Extract the (x, y) coordinate from the center of the cell holding the provided text.  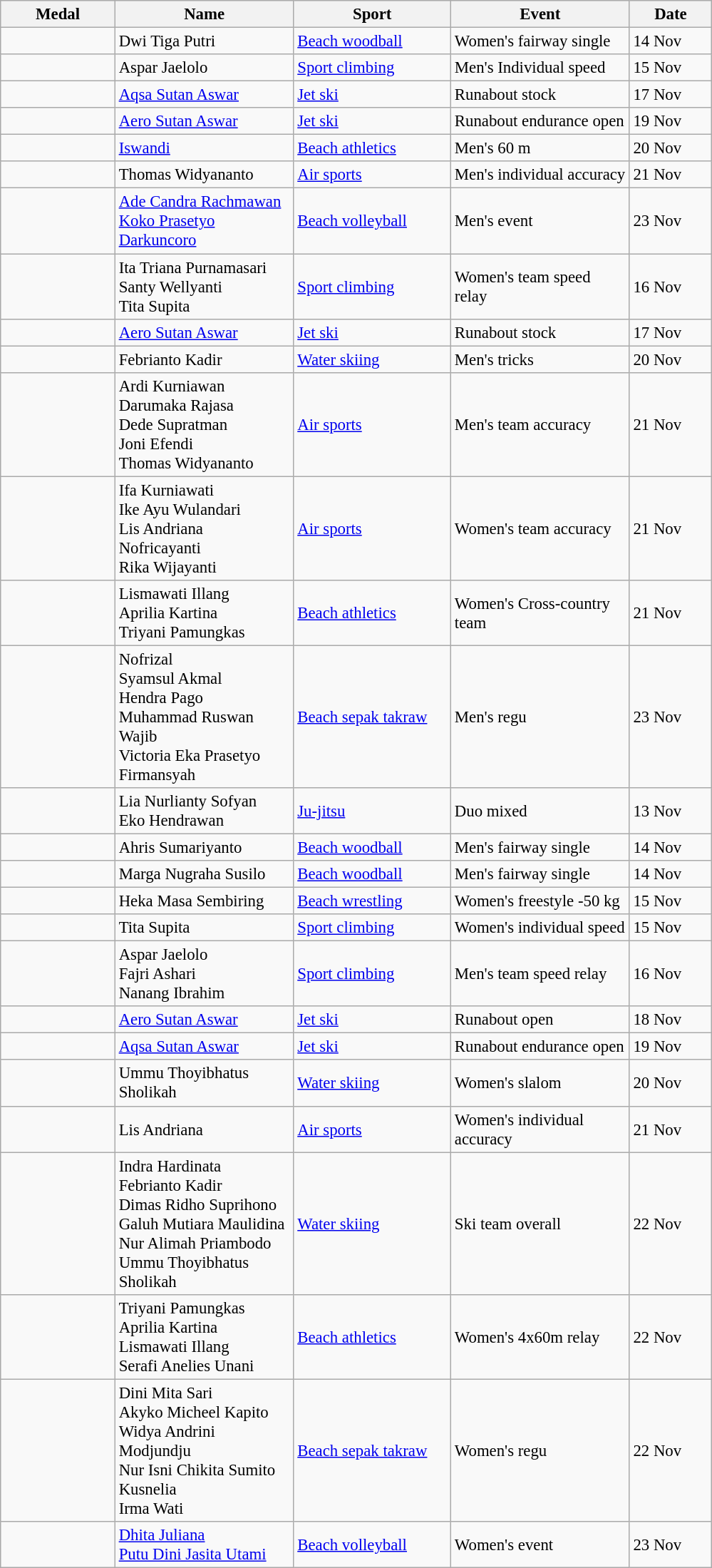
Ummu Thoyibhatus Sholikah (204, 1084)
Ju-jitsu (372, 811)
Women's slalom (540, 1084)
Ski team overall (540, 1224)
Men's team speed relay (540, 974)
Aspar JaeloloFajri AshariNanang Ibrahim (204, 974)
Ardi Kurniawan Darumaka Rajasa Dede Supratman Joni Efendi Thomas Widyananto (204, 424)
Dwi Tiga Putri (204, 41)
Date (671, 14)
Men's individual accuracy (540, 175)
Event (540, 14)
Women's event (540, 1544)
Men's 60 m (540, 148)
Ade Candra RachmawanKoko Prasetyo Darkuncoro (204, 221)
Ahris Sumariyanto (204, 847)
Women's team speed relay (540, 287)
Indra HardinataFebrianto KadirDimas Ridho SuprihonoGaluh Mutiara MaulidinaNur Alimah PriambodoUmmu Thoyibhatus Sholikah (204, 1224)
Thomas Widyananto (204, 175)
Men's regu (540, 717)
Runabout open (540, 1020)
Lis Andriana (204, 1129)
Dhita JulianaPutu Dini Jasita Utami (204, 1544)
Men's tricks (540, 359)
Women's Cross-country team (540, 613)
Aspar Jaelolo (204, 68)
Ifa Kurniawati Ike Ayu Wulandari Lis Andriana Nofricayanti Rika Wijayanti (204, 528)
Beach wrestling (372, 901)
Febrianto Kadir (204, 359)
Lia Nurlianty SofyanEko Hendrawan (204, 811)
Triyani PamungkasAprilia KartinaLismawati IllangSerafi Anelies Unani (204, 1336)
Medal (58, 14)
Iswandi (204, 148)
Women's 4x60m relay (540, 1336)
Women's individual accuracy (540, 1129)
Women's team accuracy (540, 528)
Men's Individual speed (540, 68)
Men's event (540, 221)
13 Nov (671, 811)
Ita Triana PurnamasariSanty WellyantiTita Supita (204, 287)
NofrizalSyamsul AkmalHendra PagoMuhammad Ruswan WajibVictoria Eka PrasetyoFirmansyah (204, 717)
Women's individual speed (540, 928)
Women's fairway single (540, 41)
Duo mixed (540, 811)
18 Nov (671, 1020)
Women's freestyle -50 kg (540, 901)
Men's team accuracy (540, 424)
Women's regu (540, 1450)
Marga Nugraha Susilo (204, 874)
Heka Masa Sembiring (204, 901)
Name (204, 14)
Lismawati IllangAprilia Kartina Triyani Pamungkas (204, 613)
Dini Mita SariAkyko Micheel KapitoWidya Andrini ModjundjuNur Isni Chikita SumitoKusneliaIrma Wati (204, 1450)
Tita Supita (204, 928)
Sport (372, 14)
